For the text-containing cell, return its midpoint in [X, Y] coordinate format. 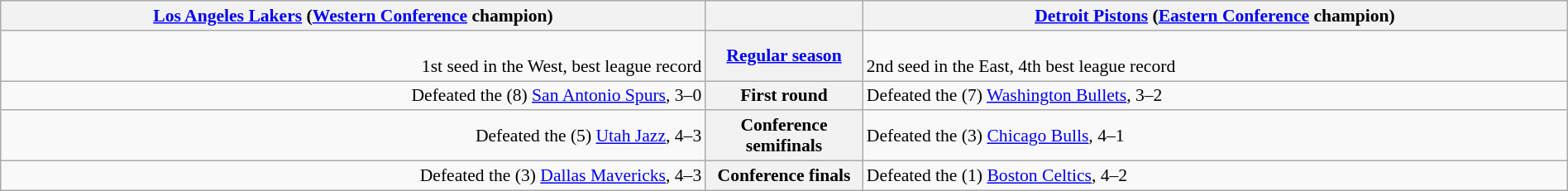
Defeated the (3) Chicago Bulls, 4–1 [1216, 136]
Defeated the (1) Boston Celtics, 4–2 [1216, 176]
2nd seed in the East, 4th best league record [1216, 56]
Defeated the (5) Utah Jazz, 4–3 [354, 136]
1st seed in the West, best league record [354, 56]
Regular season [784, 56]
Defeated the (8) San Antonio Spurs, 3–0 [354, 96]
Conference finals [784, 176]
Defeated the (3) Dallas Mavericks, 4–3 [354, 176]
Defeated the (7) Washington Bullets, 3–2 [1216, 96]
Conference semifinals [784, 136]
Detroit Pistons (Eastern Conference champion) [1216, 16]
Los Angeles Lakers (Western Conference champion) [354, 16]
First round [784, 96]
